Return the [x, y] coordinate for the center point of the cell that contains the specified text.  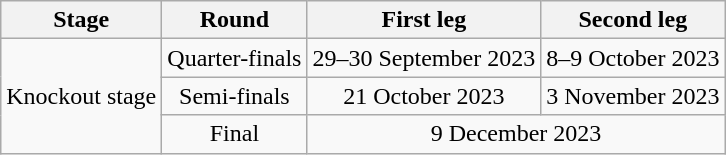
Second leg [633, 20]
29–30 September 2023 [424, 58]
First leg [424, 20]
Stage [82, 20]
8–9 October 2023 [633, 58]
Quarter-finals [234, 58]
Knockout stage [82, 96]
Final [234, 134]
Semi-finals [234, 96]
9 December 2023 [516, 134]
21 October 2023 [424, 96]
3 November 2023 [633, 96]
Round [234, 20]
